Return the (x, y) coordinate for the center point of the cell that contains the specified text.  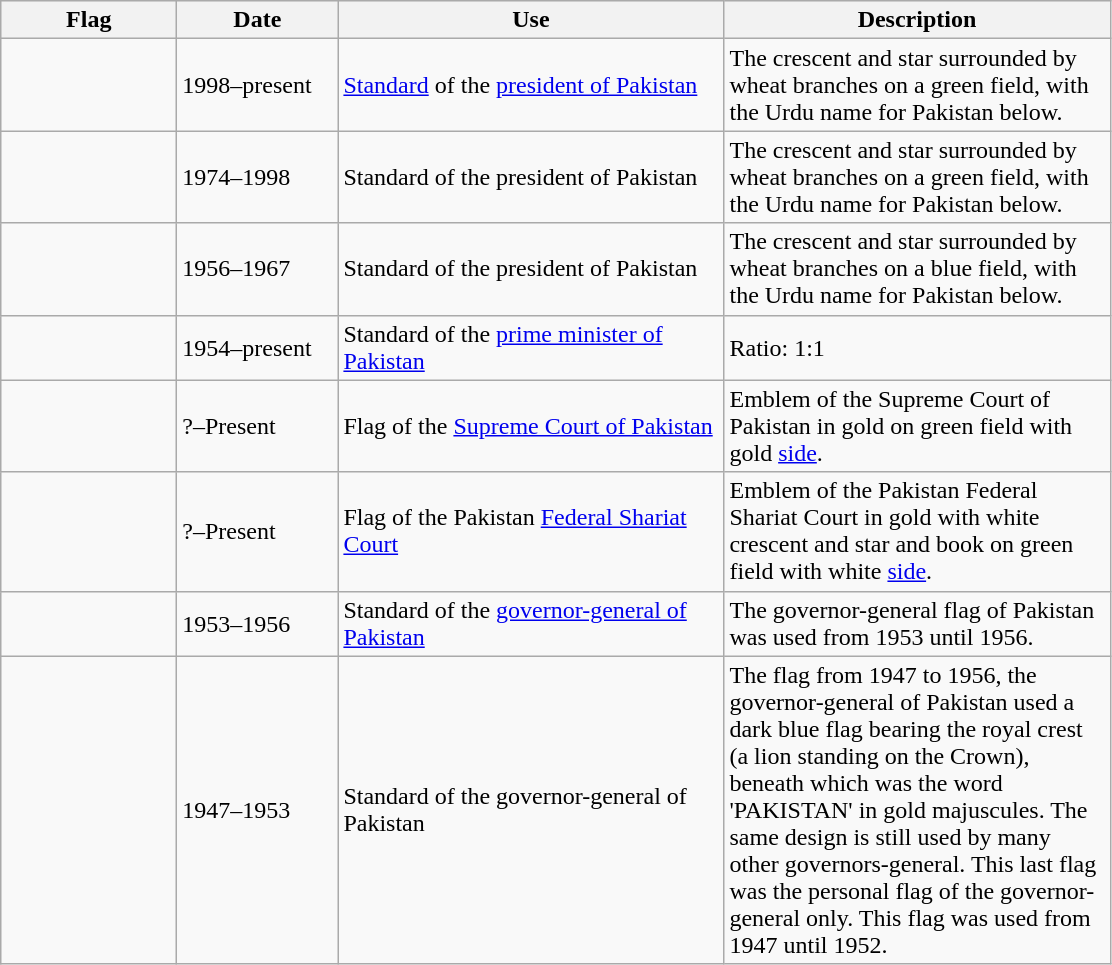
Emblem of the Pakistan Federal Shariat Court in gold with white crescent and star and book on green field with white side. (917, 532)
1974–1998 (258, 177)
Description (917, 20)
1998–present (258, 85)
Flag (89, 20)
Flag of the Supreme Court of Pakistan (531, 426)
1954–present (258, 348)
Flag of the Pakistan Federal Shariat Court (531, 532)
Emblem of the Supreme Court of Pakistan in gold on green field with gold side. (917, 426)
Standard of the prime minister of Pakistan (531, 348)
The crescent and star surrounded by wheat branches on a blue field, with the Urdu name for Pakistan below. (917, 269)
Date (258, 20)
Ratio: 1:1 (917, 348)
1953–1956 (258, 624)
1956–1967 (258, 269)
Use (531, 20)
1947–1953 (258, 810)
The governor-general flag of Pakistan was used from 1953 until 1956. (917, 624)
